Output the [x, y] coordinate of the center of the cell containing the given text.  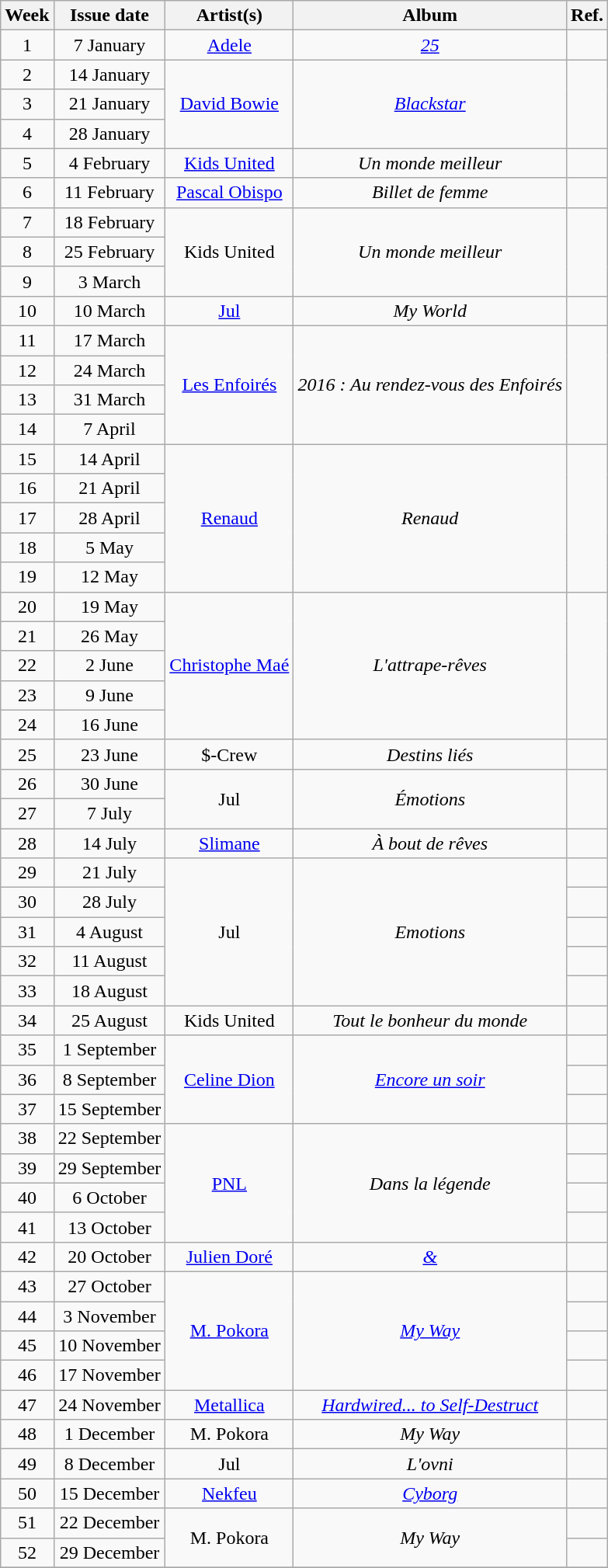
18 [27, 548]
9 June [109, 695]
15 [27, 459]
22 [27, 666]
18 February [109, 222]
7 April [109, 429]
4 August [109, 932]
À bout de rêves [430, 843]
$-Crew [230, 754]
Ref. [587, 16]
1 [27, 45]
24 [27, 725]
1 December [109, 1434]
31 March [109, 400]
L'ovni [430, 1464]
5 [27, 163]
L'attrape-rêves [430, 666]
16 June [109, 725]
34 [27, 1020]
Blackstar [430, 104]
Tout le bonheur du monde [430, 1020]
3 [27, 104]
22 September [109, 1139]
29 September [109, 1168]
Week [27, 16]
28 April [109, 518]
14 April [109, 459]
19 [27, 577]
Cyborg [430, 1493]
40 [27, 1198]
31 [27, 932]
2 [27, 75]
Nekfeu [230, 1493]
14 January [109, 75]
44 [27, 1316]
10 [27, 311]
10 March [109, 311]
16 [27, 488]
Dans la légende [430, 1183]
Julien Doré [230, 1257]
26 [27, 784]
35 [27, 1050]
17 November [109, 1375]
Billet de femme [430, 193]
Issue date [109, 16]
3 March [109, 281]
21 July [109, 873]
12 [27, 370]
7 [27, 222]
30 [27, 902]
Hardwired... to Self-Destruct [430, 1405]
4 [27, 134]
50 [27, 1493]
David Bowie [230, 104]
21 April [109, 488]
32 [27, 961]
11 [27, 340]
14 [27, 429]
Album [430, 16]
Adele [230, 45]
3 November [109, 1316]
& [430, 1257]
29 [27, 873]
8 [27, 252]
29 December [109, 1552]
14 July [109, 843]
Metallica [230, 1405]
9 [27, 281]
25 February [109, 252]
2 June [109, 666]
Émotions [430, 798]
52 [27, 1552]
41 [27, 1227]
2016 : Au rendez-vous des Enfoirés [430, 384]
My World [430, 311]
Artist(s) [230, 16]
11 February [109, 193]
20 October [109, 1257]
5 May [109, 548]
11 August [109, 961]
8 December [109, 1464]
39 [27, 1168]
26 May [109, 636]
48 [27, 1434]
Christophe Maé [230, 666]
30 June [109, 784]
51 [27, 1523]
6 October [109, 1198]
13 October [109, 1227]
28 [27, 843]
20 [27, 607]
49 [27, 1464]
45 [27, 1346]
Pascal Obispo [230, 193]
10 November [109, 1346]
12 May [109, 577]
28 January [109, 134]
17 [27, 518]
23 June [109, 754]
24 November [109, 1405]
Destins liés [430, 754]
Les Enfoirés [230, 384]
36 [27, 1080]
27 October [109, 1286]
13 [27, 400]
8 September [109, 1080]
21 January [109, 104]
24 March [109, 370]
37 [27, 1109]
19 May [109, 607]
7 July [109, 813]
Slimane [230, 843]
1 September [109, 1050]
Encore un soir [430, 1080]
28 July [109, 902]
23 [27, 695]
38 [27, 1139]
6 [27, 193]
21 [27, 636]
27 [27, 813]
18 August [109, 991]
46 [27, 1375]
15 September [109, 1109]
15 December [109, 1493]
43 [27, 1286]
Celine Dion [230, 1080]
Emotions [430, 932]
42 [27, 1257]
25 August [109, 1020]
7 January [109, 45]
17 March [109, 340]
4 February [109, 163]
22 December [109, 1523]
47 [27, 1405]
PNL [230, 1183]
33 [27, 991]
